Determine the (x, y) coordinate at the center of the cell enclosing the given text.  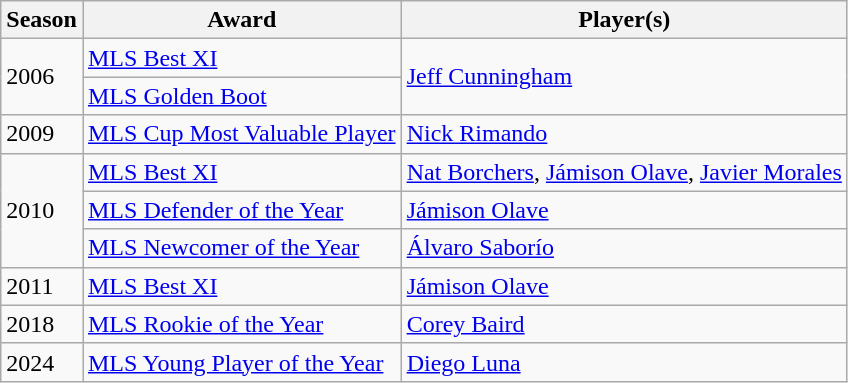
MLS Golden Boot (242, 96)
Nick Rimando (624, 134)
Nat Borchers, Jámison Olave, Javier Morales (624, 172)
Álvaro Saborío (624, 248)
Diego Luna (624, 362)
2006 (42, 77)
Award (242, 20)
Corey Baird (624, 324)
MLS Rookie of the Year (242, 324)
MLS Defender of the Year (242, 210)
2018 (42, 324)
Player(s) (624, 20)
2009 (42, 134)
MLS Newcomer of the Year (242, 248)
Jeff Cunningham (624, 77)
Season (42, 20)
MLS Young Player of the Year (242, 362)
2011 (42, 286)
MLS Cup Most Valuable Player (242, 134)
2024 (42, 362)
2010 (42, 210)
